Identify which cell holds the provided text, then report its [x, y] central coordinate. 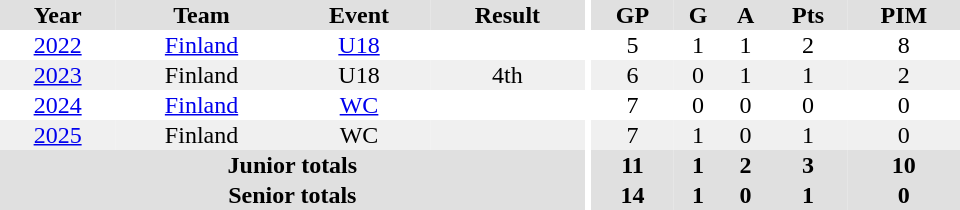
Result [507, 15]
6 [632, 75]
2022 [58, 45]
Team [202, 15]
2025 [58, 135]
2023 [58, 75]
GP [632, 15]
PIM [904, 15]
Senior totals [292, 195]
G [698, 15]
Event [359, 15]
Junior totals [292, 165]
14 [632, 195]
5 [632, 45]
Year [58, 15]
2024 [58, 105]
11 [632, 165]
10 [904, 165]
A [746, 15]
3 [808, 165]
8 [904, 45]
4th [507, 75]
Pts [808, 15]
